Pinpoint the cell where the given text exists, returning its (x, y) midpoint coordinate. 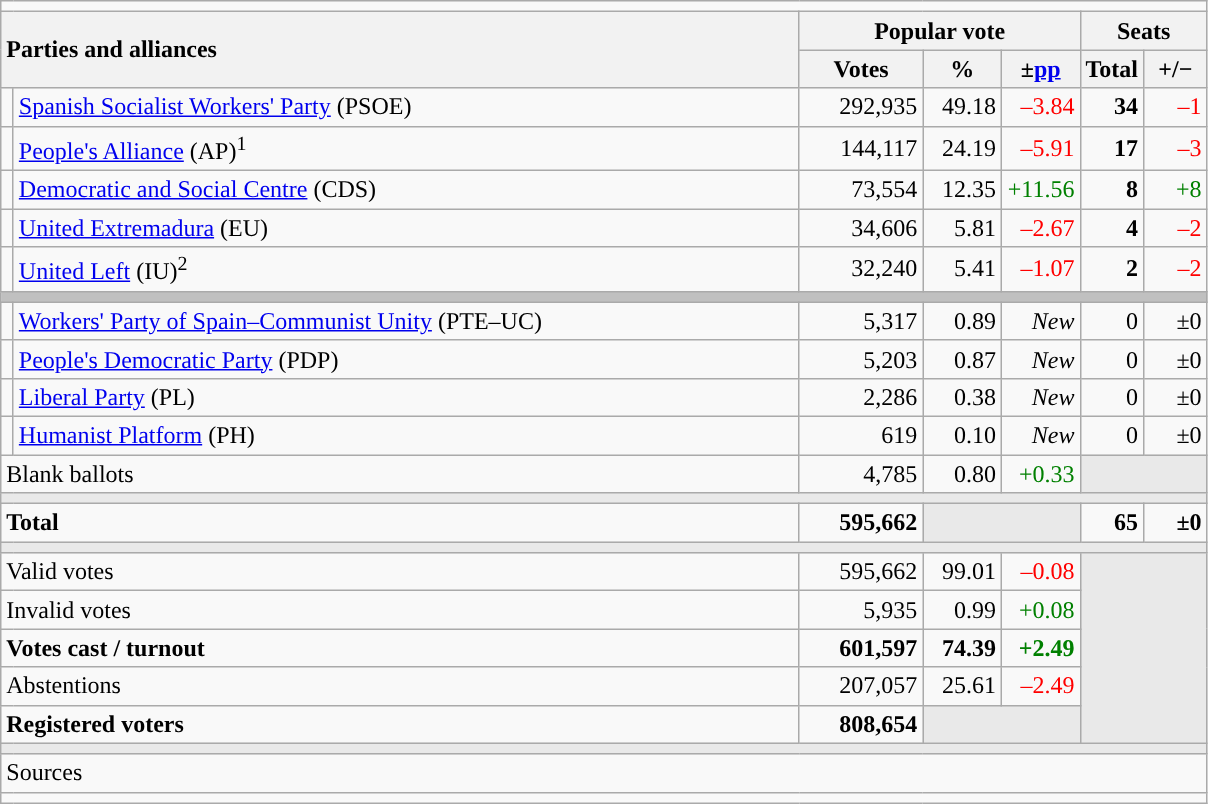
–0.08 (1040, 572)
Abstentions (400, 686)
34 (1112, 107)
12.35 (962, 190)
Registered voters (400, 724)
Sources (604, 773)
Popular vote (940, 31)
808,654 (861, 724)
5.41 (962, 270)
8 (1112, 190)
+11.56 (1040, 190)
5,203 (861, 359)
2,286 (861, 397)
United Left (IU)2 (406, 270)
24.19 (962, 148)
Valid votes (400, 572)
32,240 (861, 270)
–3 (1176, 148)
601,597 (861, 648)
+2.49 (1040, 648)
144,117 (861, 148)
5.81 (962, 228)
0.38 (962, 397)
–1 (1176, 107)
Votes (861, 69)
207,057 (861, 686)
–2.67 (1040, 228)
Blank ballots (400, 474)
5,935 (861, 610)
Humanist Platform (PH) (406, 435)
0.87 (962, 359)
Invalid votes (400, 610)
292,935 (861, 107)
+0.33 (1040, 474)
4,785 (861, 474)
0.89 (962, 321)
Seats (1144, 31)
74.39 (962, 648)
United Extremadura (EU) (406, 228)
Liberal Party (PL) (406, 397)
0.10 (962, 435)
Votes cast / turnout (400, 648)
5,317 (861, 321)
Spanish Socialist Workers' Party (PSOE) (406, 107)
73,554 (861, 190)
619 (861, 435)
±pp (1040, 69)
% (962, 69)
0.99 (962, 610)
17 (1112, 148)
+8 (1176, 190)
4 (1112, 228)
+/− (1176, 69)
–3.84 (1040, 107)
People's Alliance (AP)1 (406, 148)
Democratic and Social Centre (CDS) (406, 190)
People's Democratic Party (PDP) (406, 359)
Parties and alliances (400, 50)
25.61 (962, 686)
99.01 (962, 572)
+0.08 (1040, 610)
Workers' Party of Spain–Communist Unity (PTE–UC) (406, 321)
–1.07 (1040, 270)
34,606 (861, 228)
65 (1112, 523)
–2.49 (1040, 686)
49.18 (962, 107)
0.80 (962, 474)
2 (1112, 270)
–5.91 (1040, 148)
